Pinpoint the cell where the given text exists, returning its (x, y) midpoint coordinate. 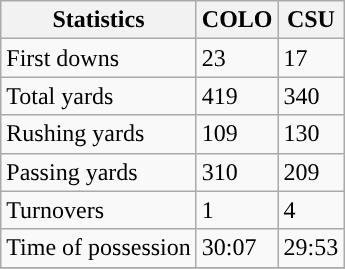
First downs (99, 58)
23 (237, 58)
30:07 (237, 248)
130 (311, 134)
419 (237, 96)
Statistics (99, 20)
29:53 (311, 248)
Rushing yards (99, 134)
17 (311, 58)
CSU (311, 20)
109 (237, 134)
209 (311, 172)
Passing yards (99, 172)
Turnovers (99, 210)
COLO (237, 20)
Time of possession (99, 248)
340 (311, 96)
4 (311, 210)
1 (237, 210)
Total yards (99, 96)
310 (237, 172)
